Pinpoint the cell where the given text exists, returning its (x, y) midpoint coordinate. 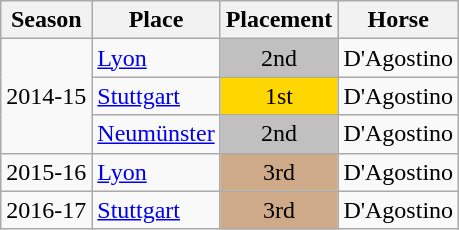
Neumünster (156, 134)
Placement (279, 20)
Season (46, 20)
2014-15 (46, 96)
Horse (398, 20)
Place (156, 20)
2015-16 (46, 172)
2016-17 (46, 210)
1st (279, 96)
